Return (X, Y) of the center of cell containing provided text 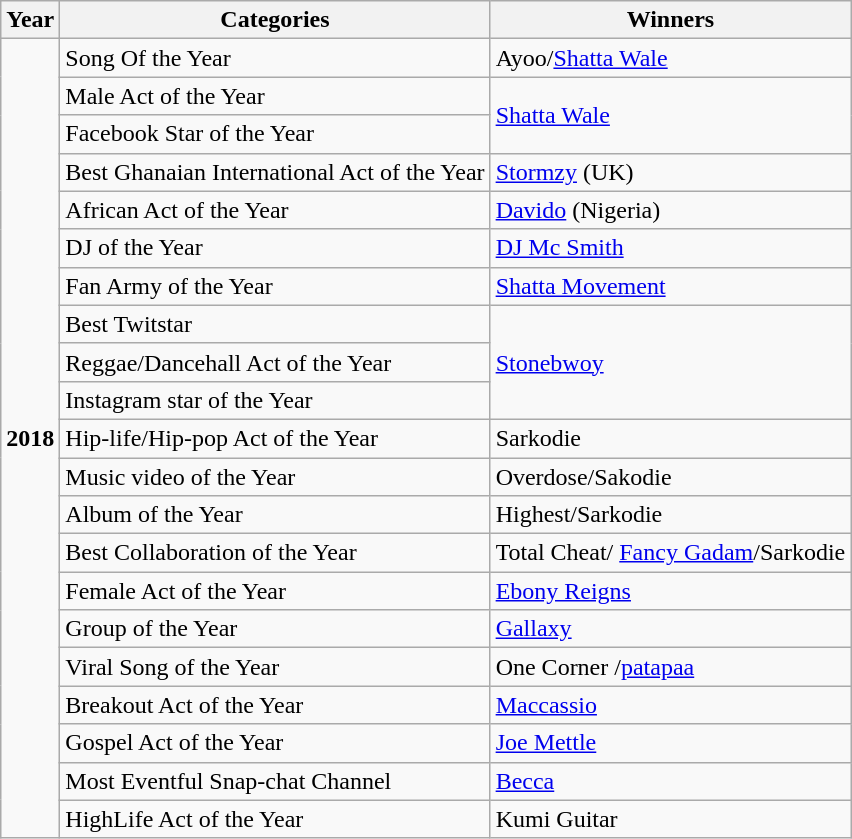
African Act of the Year (275, 210)
Shatta Wale (670, 115)
Joe Mettle (670, 743)
Breakout Act of the Year (275, 705)
Best Twitstar (275, 324)
Male Act of the Year (275, 96)
Davido (Nigeria) (670, 210)
Stonebwoy (670, 362)
Reggae/Dancehall Act of the Year (275, 362)
Album of the Year (275, 515)
Shatta Movement (670, 286)
HighLife Act of the Year (275, 819)
Kumi Guitar (670, 819)
Facebook Star of the Year (275, 134)
Hip-life/Hip-pop Act of the Year (275, 438)
Overdose/Sakodie (670, 477)
Instagram star of the Year (275, 400)
Group of the Year (275, 629)
One Corner /patapaa (670, 667)
Best Ghanaian International Act of the Year (275, 172)
Ebony Reigns (670, 591)
2018 (30, 438)
Most Eventful Snap-chat Channel (275, 781)
Year (30, 20)
Highest/Sarkodie (670, 515)
Becca (670, 781)
DJ of the Year (275, 248)
Viral Song of the Year (275, 667)
Gospel Act of the Year (275, 743)
Music video of the Year (275, 477)
Song Of the Year (275, 58)
Total Cheat/ Fancy Gadam/Sarkodie (670, 553)
Maccassio (670, 705)
Female Act of the Year (275, 591)
Gallaxy (670, 629)
Stormzy (UK) (670, 172)
Winners (670, 20)
Best Collaboration of the Year (275, 553)
Ayoo/Shatta Wale (670, 58)
DJ Mc Smith (670, 248)
Fan Army of the Year (275, 286)
Categories (275, 20)
Sarkodie (670, 438)
